Locate the cell with the specified text and output its (x, y) center coordinate. 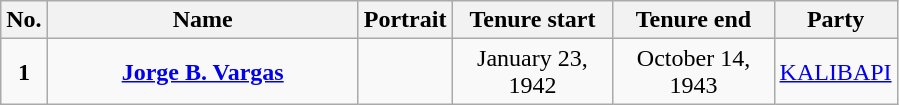
January 23, 1942 (532, 72)
Tenure start (532, 20)
KALIBAPI (836, 72)
Jorge B. Vargas (202, 72)
No. (24, 20)
1 (24, 72)
Tenure end (694, 20)
October 14, 1943 (694, 72)
Party (836, 20)
Name (202, 20)
Portrait (405, 20)
